Find where the given text appears and provide that cell's center as (x, y) coordinate. 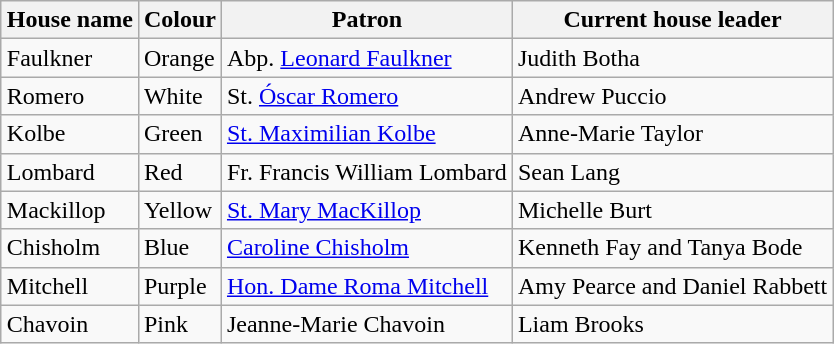
Fr. Francis William Lombard (366, 172)
Chisholm (70, 248)
Judith Botha (672, 58)
St. Óscar Romero (366, 96)
Hon. Dame Roma Mitchell (366, 286)
St. Mary MacKillop (366, 210)
Purple (180, 286)
Caroline Chisholm (366, 248)
Pink (180, 324)
Green (180, 134)
Chavoin (70, 324)
Andrew Puccio (672, 96)
Mackillop (70, 210)
Kolbe (70, 134)
Amy Pearce and Daniel Rabbett (672, 286)
St. Maximilian Kolbe (366, 134)
Kenneth Fay and Tanya Bode (672, 248)
White (180, 96)
Blue (180, 248)
Current house leader (672, 20)
Patron (366, 20)
Abp. Leonard Faulkner (366, 58)
Sean Lang (672, 172)
Yellow (180, 210)
Red (180, 172)
Jeanne-Marie Chavoin (366, 324)
House name (70, 20)
Faulkner (70, 58)
Anne-Marie Taylor (672, 134)
Mitchell (70, 286)
Liam Brooks (672, 324)
Romero (70, 96)
Colour (180, 20)
Michelle Burt (672, 210)
Orange (180, 58)
Lombard (70, 172)
